Return [x, y] of the center of cell containing provided text 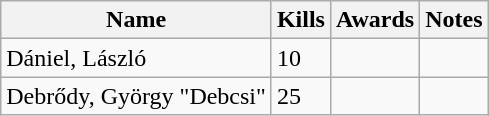
Debrődy, György "Debcsi" [136, 96]
10 [300, 58]
Name [136, 20]
Dániel, László [136, 58]
25 [300, 96]
Kills [300, 20]
Notes [454, 20]
Awards [374, 20]
